Scan for the cell matching the given text and deliver its (x, y) coordinate at center. 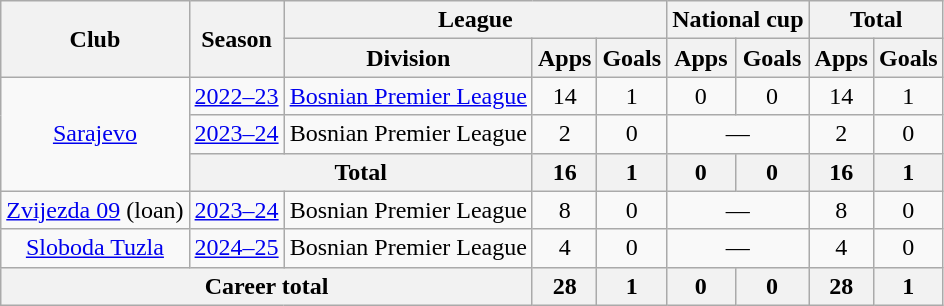
Zvijezda 09 (loan) (95, 210)
Career total (267, 286)
National cup (738, 20)
2022–23 (236, 96)
Sarajevo (95, 134)
Season (236, 39)
2024–25 (236, 248)
Club (95, 39)
League (475, 20)
Division (408, 58)
Sloboda Tuzla (95, 248)
